Determine the [X, Y] coordinate at the center of the cell enclosing the given text.  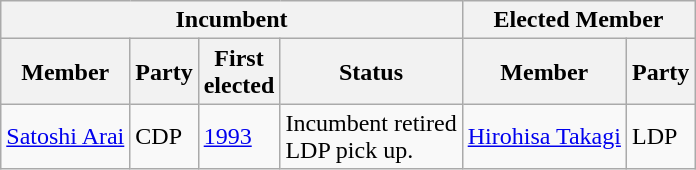
Status [371, 72]
Hirohisa Takagi [544, 136]
Incumbent retiredLDP pick up. [371, 136]
Satoshi Arai [66, 136]
1993 [239, 136]
CDP [164, 136]
Firstelected [239, 72]
Incumbent [232, 20]
Elected Member [578, 20]
LDP [660, 136]
